Return [x, y] of the center of cell containing provided text 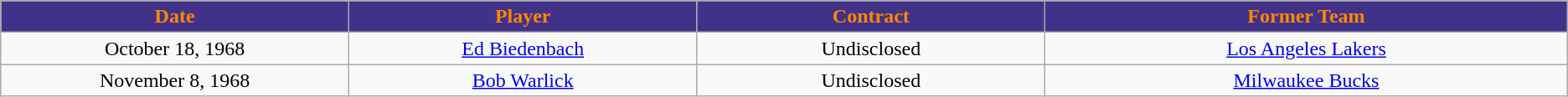
Contract [871, 17]
Former Team [1307, 17]
Los Angeles Lakers [1307, 48]
October 18, 1968 [175, 48]
November 8, 1968 [175, 80]
Player [523, 17]
Bob Warlick [523, 80]
Milwaukee Bucks [1307, 80]
Ed Biedenbach [523, 48]
Date [175, 17]
